Find where the given text appears and provide that cell's center as (x, y) coordinate. 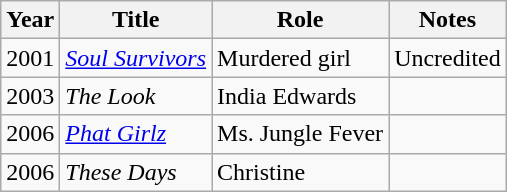
Christine (300, 172)
Role (300, 20)
Murdered girl (300, 58)
Soul Survivors (136, 58)
These Days (136, 172)
Phat Girlz (136, 134)
Notes (448, 20)
Year (30, 20)
Title (136, 20)
Uncredited (448, 58)
India Edwards (300, 96)
The Look (136, 96)
2003 (30, 96)
2001 (30, 58)
Ms. Jungle Fever (300, 134)
